For the text-containing cell, return its midpoint in (X, Y) coordinate format. 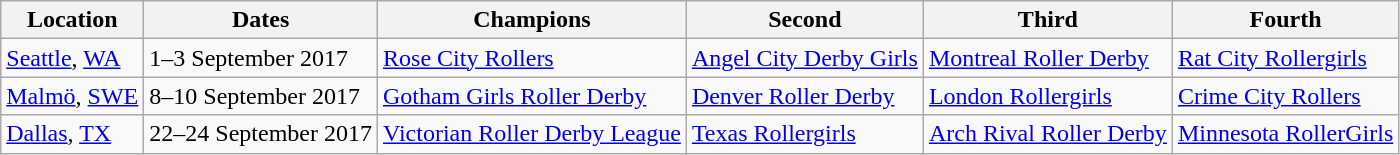
Gotham Girls Roller Derby (532, 96)
Arch Rival Roller Derby (1048, 134)
Texas Rollergirls (804, 134)
Angel City Derby Girls (804, 58)
London Rollergirls (1048, 96)
Seattle, WA (72, 58)
Malmö, SWE (72, 96)
Third (1048, 20)
Rat City Rollergirls (1285, 58)
Montreal Roller Derby (1048, 58)
Dates (261, 20)
Minnesota RollerGirls (1285, 134)
Rose City Rollers (532, 58)
Crime City Rollers (1285, 96)
Champions (532, 20)
Fourth (1285, 20)
8–10 September 2017 (261, 96)
22–24 September 2017 (261, 134)
Victorian Roller Derby League (532, 134)
Location (72, 20)
Dallas, TX (72, 134)
1–3 September 2017 (261, 58)
Denver Roller Derby (804, 96)
Second (804, 20)
